Locate the cell with the specified text and output its [X, Y] center coordinate. 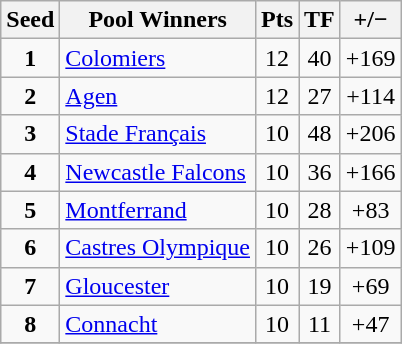
6 [30, 248]
19 [320, 286]
26 [320, 248]
27 [320, 96]
+166 [370, 172]
28 [320, 210]
Gloucester [158, 286]
Seed [30, 20]
Pool Winners [158, 20]
11 [320, 324]
1 [30, 58]
+206 [370, 134]
+47 [370, 324]
2 [30, 96]
Castres Olympique [158, 248]
3 [30, 134]
+169 [370, 58]
7 [30, 286]
Stade Français [158, 134]
Agen [158, 96]
4 [30, 172]
Connacht [158, 324]
+109 [370, 248]
48 [320, 134]
+83 [370, 210]
Montferrand [158, 210]
Newcastle Falcons [158, 172]
+69 [370, 286]
Pts [278, 20]
40 [320, 58]
Colomiers [158, 58]
+114 [370, 96]
5 [30, 210]
8 [30, 324]
+/− [370, 20]
TF [320, 20]
36 [320, 172]
